Extract the [x, y] coordinate from the center of the cell holding the provided text.  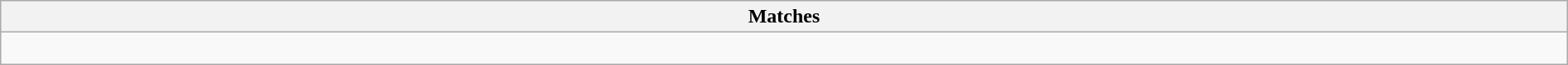
Matches [784, 17]
